Capture the cell that displays the provided text and extract its [x, y] central coordinate. 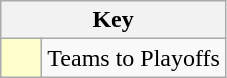
Key [114, 20]
Teams to Playoffs [134, 58]
